Detect which cell encompasses the target text, then output its [x, y] center coordinate. 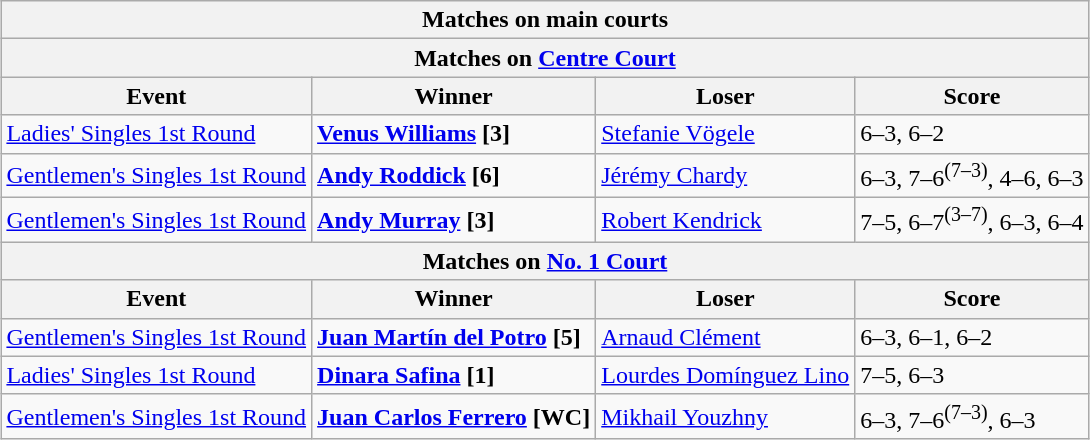
Juan Martín del Potro [5] [454, 337]
6–3, 6–2 [972, 134]
Andy Roddick [6] [454, 176]
Arnaud Clément [726, 337]
Dinara Safina [1] [454, 375]
Lourdes Domínguez Lino [726, 375]
6–3, 7–6(7–3), 4–6, 6–3 [972, 176]
Robert Kendrick [726, 220]
Matches on No. 1 Court [545, 261]
Matches on main courts [545, 20]
6–3, 6–1, 6–2 [972, 337]
Andy Murray [3] [454, 220]
Stefanie Vögele [726, 134]
Juan Carlos Ferrero [WC] [454, 416]
Jérémy Chardy [726, 176]
7–5, 6–3 [972, 375]
Matches on Centre Court [545, 58]
7–5, 6–7(3–7), 6–3, 6–4 [972, 220]
6–3, 7–6(7–3), 6–3 [972, 416]
Venus Williams [3] [454, 134]
Mikhail Youzhny [726, 416]
